Output the [x, y] coordinate of the center of the cell containing the given text.  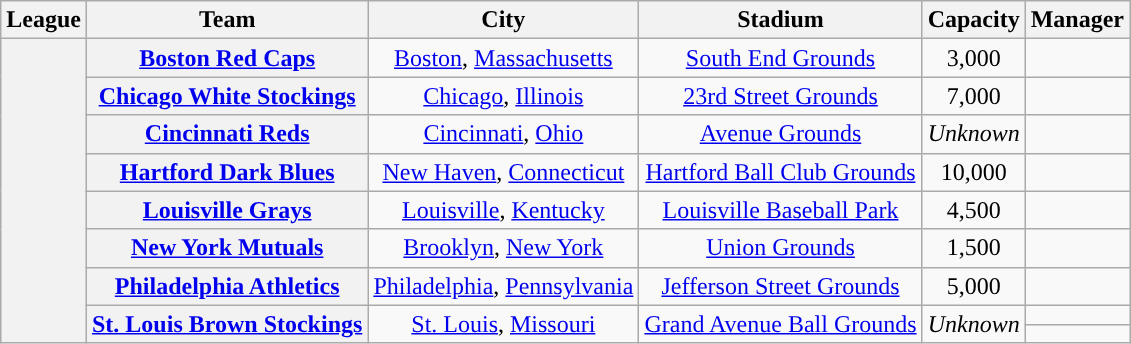
1,500 [974, 248]
Capacity [974, 20]
4,500 [974, 210]
Boston, Massachusetts [504, 58]
Union Grounds [780, 248]
Manager [1077, 20]
Hartford Ball Club Grounds [780, 172]
3,000 [974, 58]
10,000 [974, 172]
Chicago, Illinois [504, 96]
New York Mutuals [226, 248]
5,000 [974, 286]
Avenue Grounds [780, 134]
Jefferson Street Grounds [780, 286]
Cincinnati, Ohio [504, 134]
Hartford Dark Blues [226, 172]
Grand Avenue Ball Grounds [780, 324]
Philadelphia, Pennsylvania [504, 286]
South End Grounds [780, 58]
Brooklyn, New York [504, 248]
Stadium [780, 20]
Louisville, Kentucky [504, 210]
Chicago White Stockings [226, 96]
League [44, 20]
7,000 [974, 96]
St. Louis Brown Stockings [226, 324]
Louisville Grays [226, 210]
Team [226, 20]
St. Louis, Missouri [504, 324]
Boston Red Caps [226, 58]
23rd Street Grounds [780, 96]
Philadelphia Athletics [226, 286]
New Haven, Connecticut [504, 172]
Cincinnati Reds [226, 134]
City [504, 20]
Louisville Baseball Park [780, 210]
